Capture the cell that displays the provided text and extract its (X, Y) central coordinate. 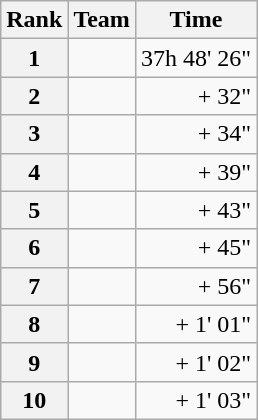
+ 34" (196, 134)
2 (34, 96)
+ 56" (196, 286)
5 (34, 210)
8 (34, 324)
+ 1' 03" (196, 400)
9 (34, 362)
+ 32" (196, 96)
+ 43" (196, 210)
Team (102, 20)
37h 48' 26" (196, 58)
1 (34, 58)
+ 1' 02" (196, 362)
4 (34, 172)
10 (34, 400)
+ 45" (196, 248)
3 (34, 134)
6 (34, 248)
Rank (34, 20)
Time (196, 20)
+ 1' 01" (196, 324)
7 (34, 286)
+ 39" (196, 172)
